Search for the cell housing the specified text and yield its [x, y] center coordinate. 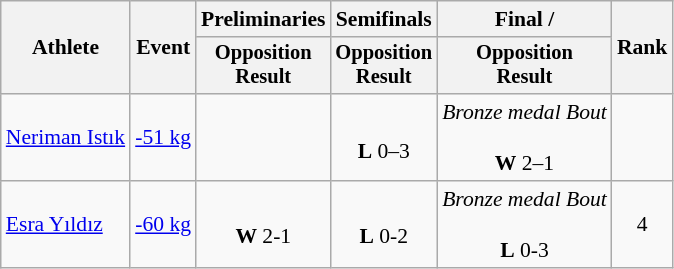
-51 kg [163, 138]
Athlete [66, 48]
Bronze medal Bout L 0-3 [524, 224]
L 0-2 [384, 224]
L 0–3 [384, 138]
Semifinals [384, 19]
Bronze medal BoutW 2–1 [524, 138]
Preliminaries [263, 19]
W 2-1 [263, 224]
Esra Yıldız [66, 224]
Final / [524, 19]
-60 kg [163, 224]
Event [163, 48]
Neriman Istık [66, 138]
4 [642, 224]
Rank [642, 48]
